Locate the cell with the specified text and output its (X, Y) center coordinate. 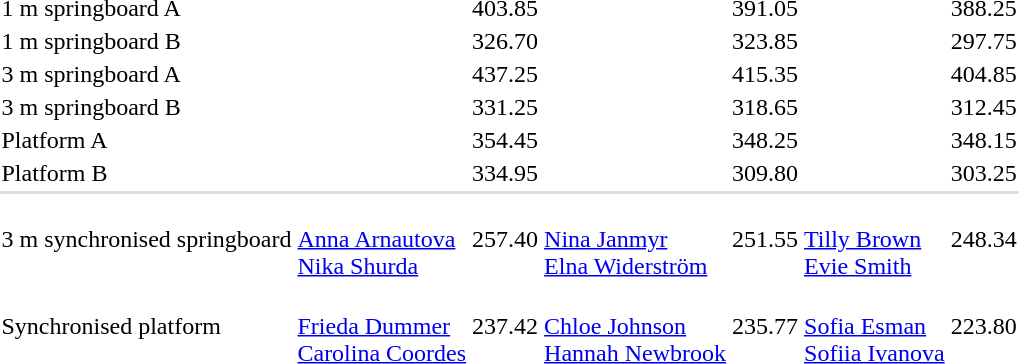
1 m springboard B (146, 41)
Nina JanmyrElna Widerström (636, 239)
Platform B (146, 173)
3 m synchronised springboard (146, 239)
Anna ArnautovaNika Shurda (382, 239)
257.40 (506, 239)
348.15 (984, 140)
354.45 (506, 140)
Tilly BrownEvie Smith (875, 239)
331.25 (506, 107)
248.34 (984, 239)
309.80 (766, 173)
297.75 (984, 41)
3 m springboard A (146, 74)
323.85 (766, 41)
303.25 (984, 173)
3 m springboard B (146, 107)
326.70 (506, 41)
348.25 (766, 140)
Platform A (146, 140)
251.55 (766, 239)
415.35 (766, 74)
334.95 (506, 173)
404.85 (984, 74)
437.25 (506, 74)
318.65 (766, 107)
312.45 (984, 107)
